Return [x, y] of the center of cell containing provided text 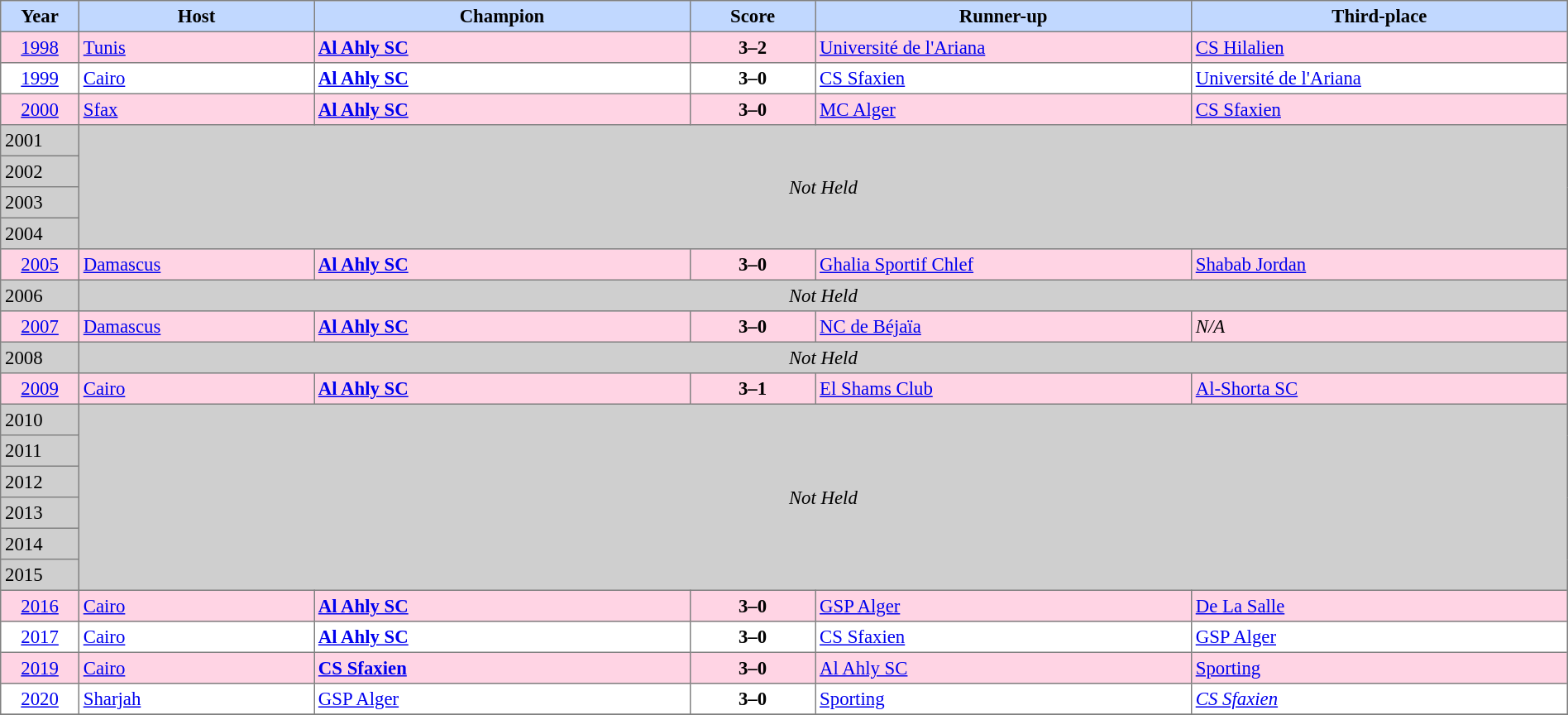
Champion [503, 17]
2017 [40, 637]
Sharjah [196, 699]
CS Hilalien [1379, 47]
2019 [40, 668]
2002 [40, 171]
2005 [40, 265]
Al-Shorta SC [1379, 389]
2016 [40, 606]
2014 [40, 544]
3–1 [753, 389]
De La Salle [1379, 606]
2020 [40, 699]
2015 [40, 575]
Runner-up [1004, 17]
Sfax [196, 109]
1999 [40, 79]
Host [196, 17]
3–2 [753, 47]
2011 [40, 451]
Year [40, 17]
2012 [40, 482]
1998 [40, 47]
2004 [40, 233]
Ghalia Sportif Chlef [1004, 265]
2007 [40, 327]
Score [753, 17]
MC Alger [1004, 109]
NC de Béjaïa [1004, 327]
N/A [1379, 327]
2010 [40, 420]
Tunis [196, 47]
Third-place [1379, 17]
2008 [40, 357]
2001 [40, 141]
Shabab Jordan [1379, 265]
2000 [40, 109]
2006 [40, 295]
2013 [40, 513]
El Shams Club [1004, 389]
2009 [40, 389]
2003 [40, 203]
